Determine the (X, Y) coordinate at the center of the cell enclosing the given text.  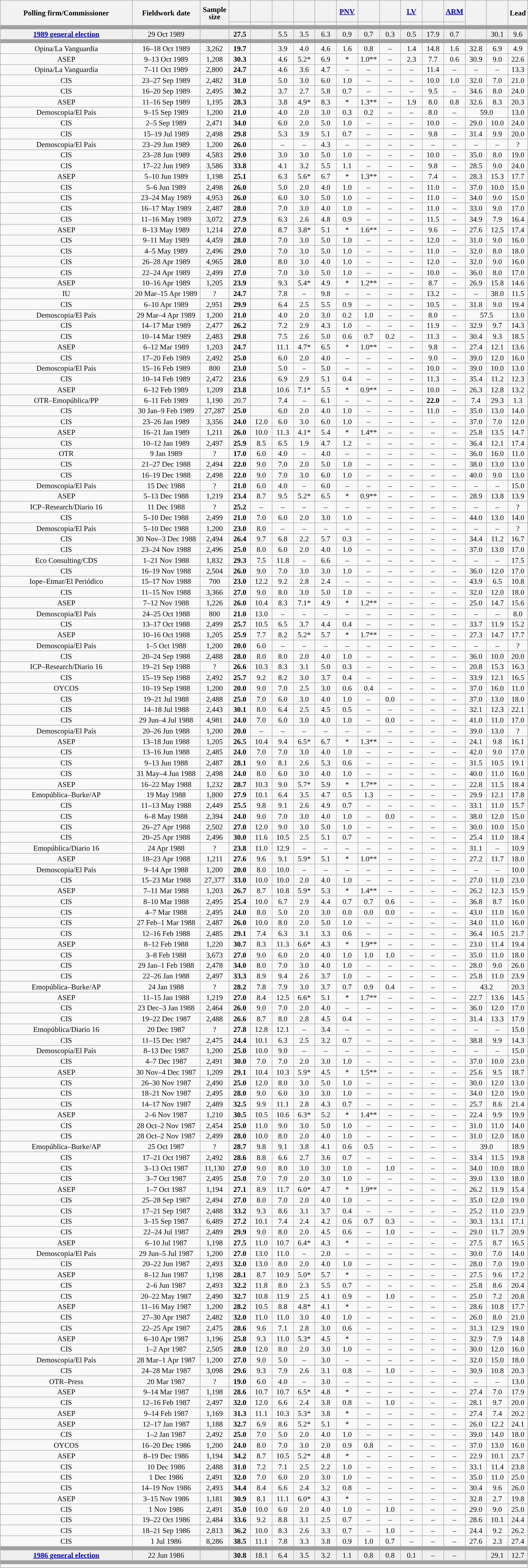
25.5 (240, 806)
20 Mar 1987 (166, 1381)
23–26 Jan 1989 (166, 421)
7–11 Mar 1988 (166, 891)
12.7 (518, 1555)
5–13 Dec 1988 (166, 496)
27 Feb–1 Mar 1988 (166, 923)
28.9 (476, 496)
1,181 (214, 1498)
1–2 Jan 1987 (166, 1435)
13.8 (498, 496)
33.8 (240, 166)
ARM (454, 11)
4.2 (326, 1221)
8.5 (261, 443)
2,477 (214, 325)
4,459 (214, 240)
30.8 (240, 1555)
8–13 Dec 1987 (166, 1050)
23.4 (240, 496)
9–11 May 1989 (166, 240)
34.9 (476, 219)
15 Dec 1988 (166, 486)
20.9 (518, 1232)
24 Apr 1988 (166, 848)
1,220 (214, 944)
26.9 (476, 283)
27,287 (214, 411)
2,454 (214, 1125)
26.3 (476, 390)
2,483 (214, 336)
1 Nov 1986 (166, 1509)
19 May 1988 (166, 795)
19–21 Sep 1988 (166, 667)
19–22 Dec 1987 (166, 1019)
6–12 Mar 1989 (166, 347)
21–27 Dec 1988 (166, 465)
16.1 (518, 741)
6.1 (326, 400)
OTR (66, 454)
10–14 Feb 1989 (166, 379)
29.6 (240, 1370)
30.2 (240, 91)
14–17 Mar 1989 (166, 325)
4–7 Mar 1988 (166, 912)
32.5 (240, 1104)
23–24 Nov 1988 (166, 550)
3–15 Nov 1986 (166, 1498)
5.2 (326, 1115)
4.1* (304, 432)
5.8 (326, 91)
3,366 (214, 592)
43.0 (476, 912)
18.1 (261, 1555)
9 Jan 1989 (166, 454)
5.7* (304, 784)
1,800 (214, 795)
44.0 (476, 517)
10–12 Jan 1989 (166, 443)
23.6 (240, 379)
32.2 (240, 1285)
26–27 Apr 1988 (166, 827)
Iope–Etmar/El Periódico (66, 582)
23–29 Jun 1989 (166, 145)
20.7 (240, 400)
25.1 (240, 176)
22 Jun 1986 (166, 1555)
2,502 (214, 827)
21.4 (518, 1104)
3.4 (326, 1029)
15–19 Jul 1989 (166, 134)
22.1 (518, 709)
14–19 Nov 1986 (166, 1488)
27.3 (476, 635)
2,813 (214, 1531)
16–20 Sep 1989 (166, 91)
2,484 (214, 1520)
4,953 (214, 197)
17–21 Oct 1987 (166, 1157)
3–7 Oct 1987 (166, 1178)
33.7 (476, 624)
8,286 (214, 1541)
14.6 (518, 283)
33.9 (476, 678)
3–15 Sep 1987 (166, 1221)
6,489 (214, 1221)
9–14 Mar 1987 (166, 1392)
5.6* (304, 176)
22.8 (476, 784)
3,262 (214, 49)
5.4* (304, 283)
14–17 Nov 1987 (166, 1104)
32.6 (476, 101)
5.0* (304, 1274)
1,226 (214, 603)
Lead (518, 13)
2,472 (214, 379)
31 May–4 Jun 1988 (166, 774)
5.4 (326, 432)
21.7 (518, 933)
16–20 Dec 1986 (166, 1445)
PNV (347, 11)
30.5 (240, 1115)
22–24 Apr 1989 (166, 272)
9–15 Sep 1989 (166, 112)
9–14 Feb 1987 (166, 1413)
38.8 (476, 1040)
3,072 (214, 219)
10 Dec 1986 (166, 1466)
3.8* (304, 230)
15–17 Nov 1988 (166, 582)
6–10 Apr 1987 (166, 1339)
15–23 Mar 1988 (166, 880)
57.5 (487, 315)
1,169 (214, 1413)
1,214 (214, 230)
15–19 Sep 1988 (166, 678)
1–2 Apr 1987 (166, 1349)
29 Jan–1 Feb 1988 (166, 965)
29 Jun–5 Jul 1987 (166, 1253)
20–22 Jun 1987 (166, 1264)
8–13 May 1989 (166, 230)
36.2 (240, 1531)
18–23 Apr 1988 (166, 859)
15.7 (518, 806)
26–28 Apr 1989 (166, 262)
4.7* (304, 347)
1989 general election (66, 34)
33.6 (240, 1520)
14–18 Jul 1988 (166, 709)
3,356 (214, 421)
28.5 (476, 166)
31.8 (476, 304)
18.7 (518, 1072)
12–16 Feb 1987 (166, 1403)
1–7 Oct 1987 (166, 1189)
15–16 Feb 1989 (166, 368)
8–12 Feb 1988 (166, 944)
18–21 Nov 1987 (166, 1094)
1.6** (369, 230)
7–12 Nov 1988 (166, 603)
19.7 (240, 49)
8–10 Mar 1988 (166, 902)
13.1 (498, 1221)
3,098 (214, 1370)
20–22 May 1987 (166, 1296)
3,673 (214, 954)
14.5 (518, 998)
1,195 (214, 101)
19.1 (518, 763)
13–18 Jun 1988 (166, 741)
33.3 (240, 976)
11–16 May 1987 (166, 1307)
16–19 Nov 1988 (166, 571)
2–6 Nov 1987 (166, 1115)
1,832 (214, 560)
33.4 (476, 1157)
31.5 (476, 763)
6–12 Feb 1989 (166, 390)
1,188 (214, 1424)
8–12 Jun 1987 (166, 1274)
1,190 (214, 400)
6.8 (283, 539)
20 Mar–15 Apr 1989 (166, 294)
11–16 May 1989 (166, 219)
2–6 Jun 1987 (166, 1285)
25 Oct 1987 (166, 1147)
30 Jan–9 Feb 1989 (166, 411)
1 Dec 1986 (166, 1477)
22–24 Jul 1987 (166, 1232)
0.1 (412, 1555)
43.2 (487, 987)
15.2 (518, 624)
20–24 Sep 1988 (166, 656)
5.9 (326, 784)
27–30 Apr 1987 (166, 1318)
Polling firm/Commissioner (66, 13)
17.1 (518, 1221)
19–21 Jul 1988 (166, 699)
20–25 Apr 1988 (166, 837)
11–15 Jan 1988 (166, 998)
19.9 (518, 1115)
11–16 Sep 1989 (166, 101)
16.3 (518, 667)
9–13 Jun 1988 (166, 763)
19–22 Oct 1986 (166, 1520)
16–21 Jan 1989 (166, 432)
10–19 Sep 1988 (166, 688)
22.9 (476, 1456)
6.4* (304, 1243)
10–14 Mar 1989 (166, 336)
20–26 Jun 1988 (166, 731)
18–21 Sep 1986 (166, 1531)
10–16 Oct 1988 (166, 635)
13.5 (498, 432)
4.9* (304, 101)
38.5 (240, 1541)
2,443 (214, 709)
26–30 Nov 1987 (166, 1083)
26.5 (240, 741)
11–13 May 1988 (166, 806)
15.9 (518, 891)
30 Nov–3 Dec 1988 (166, 539)
2,449 (214, 806)
3–8 Feb 1988 (166, 954)
13.9 (518, 496)
35.4 (476, 379)
11–15 Dec 1987 (166, 1040)
4,583 (214, 155)
42.0 (476, 752)
2,464 (214, 1008)
16–22 May 1988 (166, 784)
24–28 Mar 1987 (166, 1370)
11.6 (261, 837)
1986 general election (66, 1555)
1,208 (214, 59)
29 Jun–4 Jul 1988 (166, 720)
30.7 (240, 944)
16–19 Dec 1988 (166, 475)
29 Mar–4 Apr 1989 (166, 315)
1 Jul 1986 (166, 1541)
6–8 May 1988 (166, 816)
Sample size (214, 13)
18.5 (518, 336)
26.4 (240, 539)
23–24 May 1989 (166, 197)
4,965 (214, 262)
27.8 (240, 1029)
2,505 (214, 1349)
25.6 (476, 1072)
16.7 (518, 539)
OTR–Emopública/PP (66, 400)
23–28 Jun 1989 (166, 155)
6–10 Jul 1987 (166, 1243)
1.2 (347, 443)
17.5 (518, 560)
9–13 Oct 1989 (166, 59)
32.1 (476, 709)
20 Dec 1987 (166, 1029)
2,471 (214, 123)
2,800 (214, 70)
30 Nov–4 Dec 1987 (166, 1072)
1,196 (214, 1339)
17.2 (518, 1274)
43.9 (476, 582)
27.1 (240, 1189)
23–27 Sep 1989 (166, 80)
24 Jan 1988 (166, 987)
26.7 (240, 891)
Eco Consulting/CDS (66, 560)
17.8 (518, 795)
4.8* (304, 1307)
6–10 Apr 1989 (166, 304)
1–5 Oct 1988 (166, 645)
Fieldwork date (166, 13)
10–16 Apr 1989 (166, 283)
1,232 (214, 784)
7–11 Oct 1989 (166, 70)
11 Dec 1988 (166, 507)
2,394 (214, 816)
34.2 (240, 1456)
22.6 (518, 59)
22.4 (476, 1115)
2,951 (214, 304)
4–7 Dec 1987 (166, 1061)
16–18 Oct 1989 (166, 49)
15.6 (518, 603)
1–21 Nov 1988 (166, 560)
29 Oct 1989 (166, 34)
5–6 Jun 1989 (166, 187)
31.1 (476, 848)
23 Dec–3 Jan 1988 (166, 1008)
2,478 (214, 965)
22–25 Apr 1987 (166, 1328)
9–14 Apr 1988 (166, 869)
34.6 (476, 91)
18.9 (518, 1147)
12–17 Jan 1987 (166, 1424)
17–20 Feb 1989 (166, 358)
5–10 Jun 1989 (166, 176)
22.7 (476, 998)
25–28 Sep 1987 (166, 1200)
59.0 (487, 112)
6–11 Feb 1989 (166, 400)
LV (412, 11)
3–13 Oct 1987 (166, 1168)
15.8 (498, 283)
13–16 Jun 1988 (166, 752)
OTR–Press (66, 1381)
11–15 Nov 1988 (166, 592)
20.4 (518, 1285)
17–22 Jun 1989 (166, 166)
16–17 May 1989 (166, 208)
2–5 Sep 1989 (166, 123)
27,377 (214, 880)
1.5** (369, 1072)
1,210 (214, 1115)
33.2 (240, 1211)
17–21 Sep 1987 (166, 1211)
23.7 (518, 1456)
22–26 Jan 1988 (166, 976)
4,981 (214, 720)
36.8 (476, 902)
20.2 (518, 1413)
6.3* (304, 1115)
11,130 (214, 1168)
41.0 (476, 720)
2,504 (214, 571)
3,586 (214, 166)
16.4 (518, 219)
12–16 Feb 1988 (166, 933)
8–19 Dec 1986 (166, 1456)
13–17 Oct 1988 (166, 624)
700 (214, 582)
28 Mar–1 Apr 1987 (166, 1360)
1.4 (412, 49)
4–5 May 1989 (166, 251)
IU (66, 294)
15.4 (518, 1189)
24–25 Oct 1988 (166, 613)
